Extract the (x, y) coordinate from the center of the cell holding the provided text.  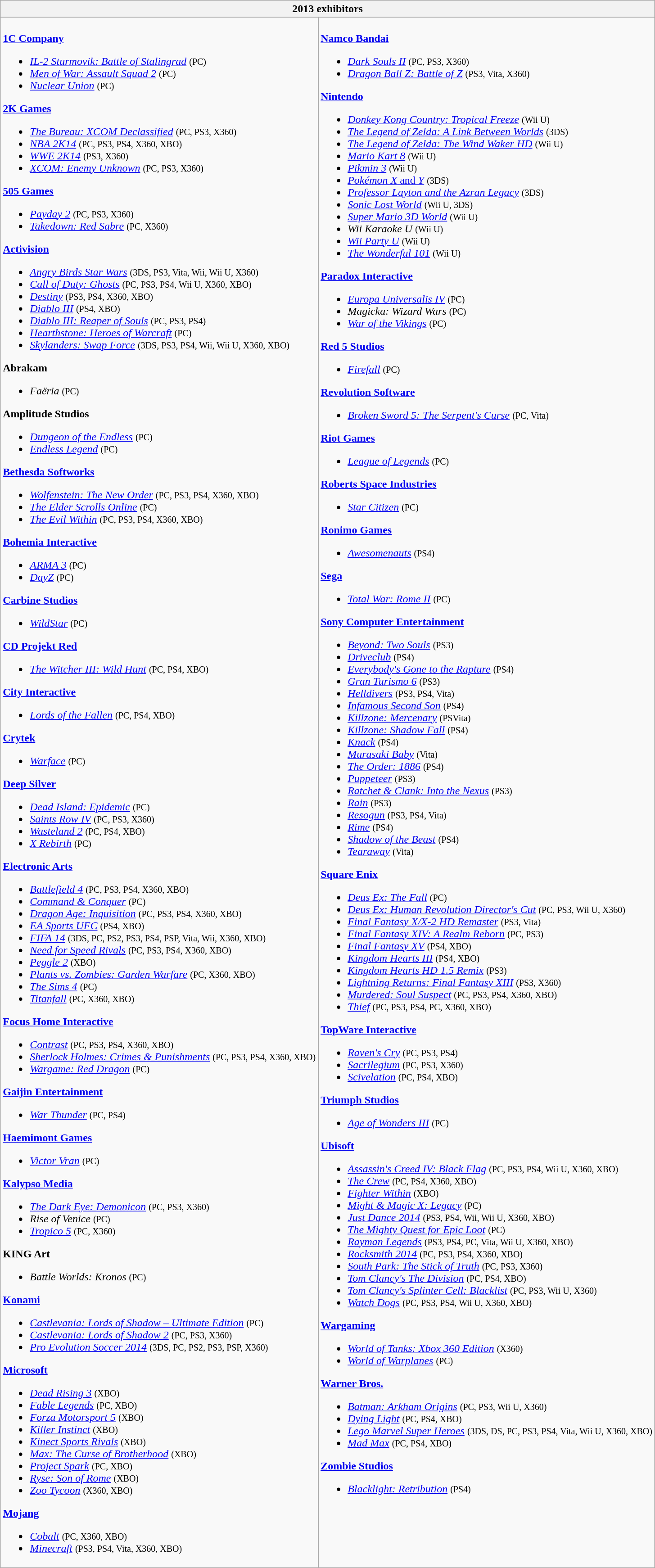
2013 exhibitors (328, 9)
